Provide the [X, Y] coordinate of the cell's center where the given text is located.  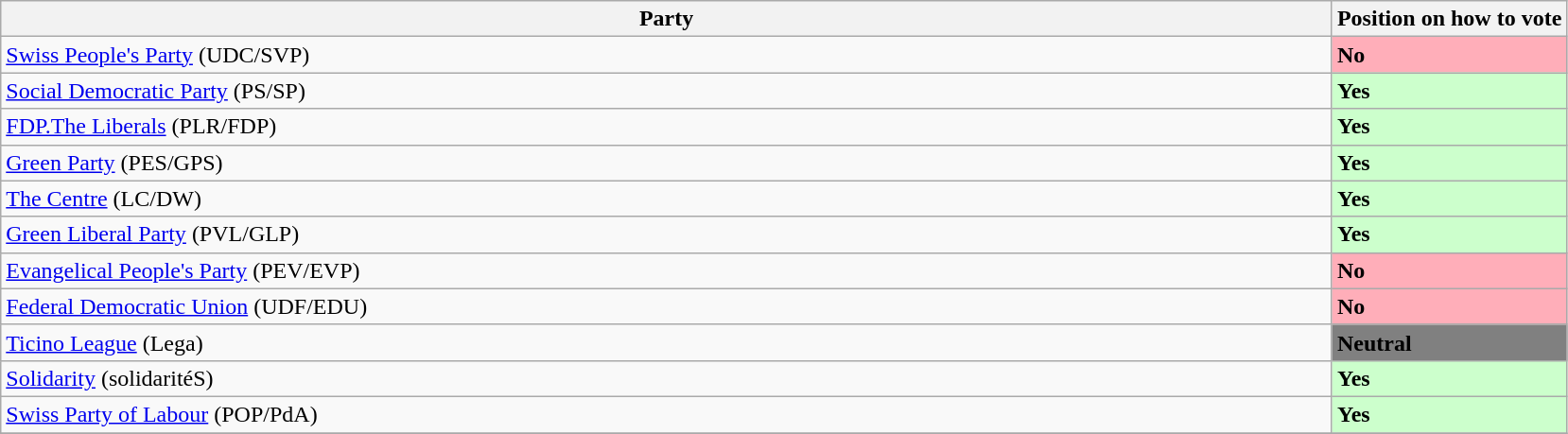
Party [667, 19]
Swiss People's Party (UDC/SVP) [667, 55]
FDP.The Liberals (PLR/FDP) [667, 127]
Evangelical People's Party (PEV/EVP) [667, 270]
Ticino League (Lega) [667, 342]
Green Liberal Party (PVL/GLP) [667, 234]
Federal Democratic Union (UDF/EDU) [667, 306]
The Centre (LC/DW) [667, 199]
Swiss Party of Labour (POP/PdA) [667, 414]
Solidarity (solidaritéS) [667, 378]
Position on how to vote [1449, 19]
Neutral [1449, 342]
Social Democratic Party (PS/SP) [667, 91]
Green Party (PES/GPS) [667, 163]
